Provide the (x, y) coordinate of the cell's center where the given text is located.  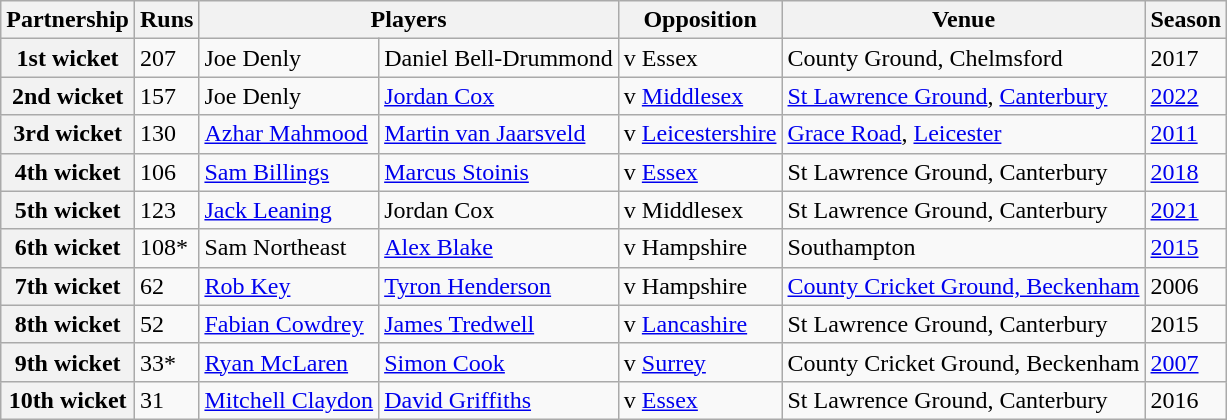
Rob Key (289, 286)
207 (166, 58)
9th wicket (68, 362)
Jack Leaning (289, 210)
108* (166, 248)
Sam Northeast (289, 248)
Alex Blake (499, 248)
Mitchell Claydon (289, 400)
4th wicket (68, 172)
6th wicket (68, 248)
2nd wicket (68, 96)
8th wicket (68, 324)
Southampton (964, 248)
Partnership (68, 20)
Tyron Henderson (499, 286)
Marcus Stoinis (499, 172)
33* (166, 362)
31 (166, 400)
157 (166, 96)
62 (166, 286)
James Tredwell (499, 324)
Fabian Cowdrey (289, 324)
Season (1186, 20)
2017 (1186, 58)
David Griffiths (499, 400)
3rd wicket (68, 134)
52 (166, 324)
Runs (166, 20)
Grace Road, Leicester (964, 134)
Azhar Mahmood (289, 134)
10th wicket (68, 400)
County Ground, Chelmsford (964, 58)
Ryan McLaren (289, 362)
123 (166, 210)
Martin van Jaarsveld (499, 134)
2022 (1186, 96)
Venue (964, 20)
7th wicket (68, 286)
2016 (1186, 400)
Players (408, 20)
v Lancashire (700, 324)
v Surrey (700, 362)
Sam Billings (289, 172)
130 (166, 134)
2006 (1186, 286)
2018 (1186, 172)
Simon Cook (499, 362)
Opposition (700, 20)
106 (166, 172)
v Leicestershire (700, 134)
1st wicket (68, 58)
2021 (1186, 210)
5th wicket (68, 210)
Daniel Bell-Drummond (499, 58)
2007 (1186, 362)
2011 (1186, 134)
